Find where the given text appears and provide that cell's center as [x, y] coordinate. 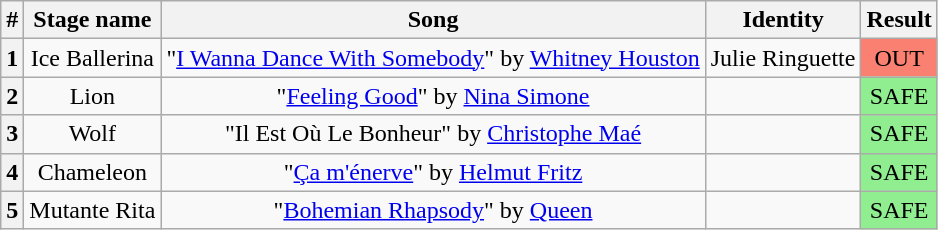
"Feeling Good" by Nina Simone [433, 96]
# [12, 20]
2 [12, 96]
Lion [92, 96]
Song [433, 20]
Ice Ballerina [92, 58]
"I Wanna Dance With Somebody" by Whitney Houston [433, 58]
4 [12, 172]
OUT [899, 58]
"Ça m'énerve" by Helmut Fritz [433, 172]
5 [12, 210]
Wolf [92, 134]
Result [899, 20]
Mutante Rita [92, 210]
1 [12, 58]
Identity [783, 20]
Stage name [92, 20]
"Il Est Où Le Bonheur" by Christophe Maé [433, 134]
Chameleon [92, 172]
3 [12, 134]
Julie Ringuette [783, 58]
"Bohemian Rhapsody" by Queen [433, 210]
